Extract the (x, y) coordinate from the center of the cell holding the provided text.  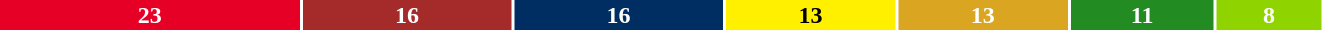
23 (150, 15)
8 (1269, 15)
11 (1142, 15)
